From the cell containing the given text, extract its center point as [X, Y] coordinate. 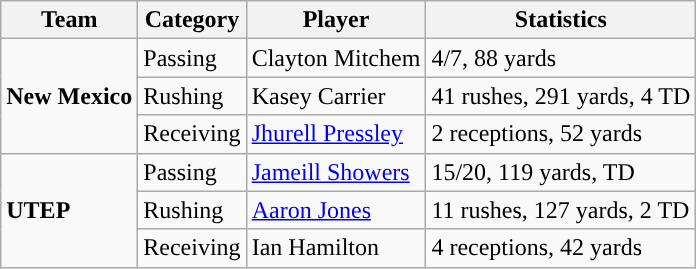
UTEP [70, 210]
Team [70, 20]
Jameill Showers [336, 172]
Player [336, 20]
Ian Hamilton [336, 248]
Category [192, 20]
Jhurell Pressley [336, 134]
Clayton Mitchem [336, 58]
15/20, 119 yards, TD [561, 172]
2 receptions, 52 yards [561, 134]
11 rushes, 127 yards, 2 TD [561, 210]
41 rushes, 291 yards, 4 TD [561, 96]
Kasey Carrier [336, 96]
Statistics [561, 20]
4/7, 88 yards [561, 58]
4 receptions, 42 yards [561, 248]
Aaron Jones [336, 210]
New Mexico [70, 96]
